From the cell containing the given text, extract its center point as [x, y] coordinate. 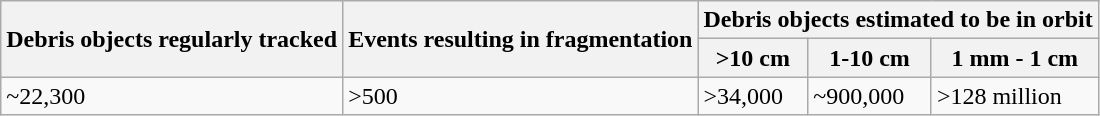
>10 cm [753, 58]
1-10 cm [870, 58]
>500 [520, 96]
>34,000 [753, 96]
1 mm - 1 cm [1014, 58]
>128 million [1014, 96]
Debris objects estimated to be in orbit [898, 20]
Debris objects regularly tracked [172, 39]
~900,000 [870, 96]
~22,300 [172, 96]
Events resulting in fragmentation [520, 39]
